Find where the given text appears and provide that cell's center as [X, Y] coordinate. 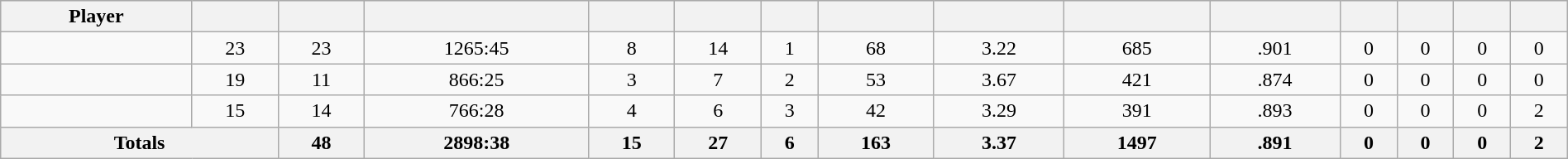
11 [321, 79]
.901 [1275, 48]
53 [876, 79]
Player [96, 17]
48 [321, 142]
163 [876, 142]
4 [632, 111]
1 [789, 48]
.891 [1275, 142]
27 [718, 142]
2898:38 [476, 142]
3.22 [999, 48]
685 [1137, 48]
7 [718, 79]
391 [1137, 111]
.874 [1275, 79]
866:25 [476, 79]
8 [632, 48]
3.67 [999, 79]
.893 [1275, 111]
Totals [140, 142]
68 [876, 48]
3.29 [999, 111]
19 [235, 79]
421 [1137, 79]
1497 [1137, 142]
766:28 [476, 111]
3.37 [999, 142]
42 [876, 111]
1265:45 [476, 48]
